Return [X, Y] of the center of cell containing provided text 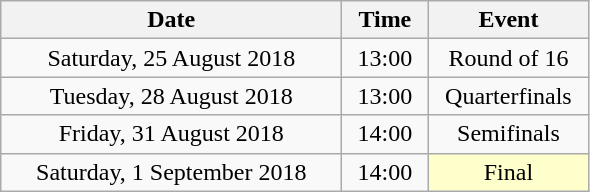
Final [508, 172]
Event [508, 20]
Quarterfinals [508, 96]
Date [172, 20]
Tuesday, 28 August 2018 [172, 96]
Semifinals [508, 134]
Round of 16 [508, 58]
Time [385, 20]
Friday, 31 August 2018 [172, 134]
Saturday, 1 September 2018 [172, 172]
Saturday, 25 August 2018 [172, 58]
